From the cell containing the given text, extract its center point as (X, Y) coordinate. 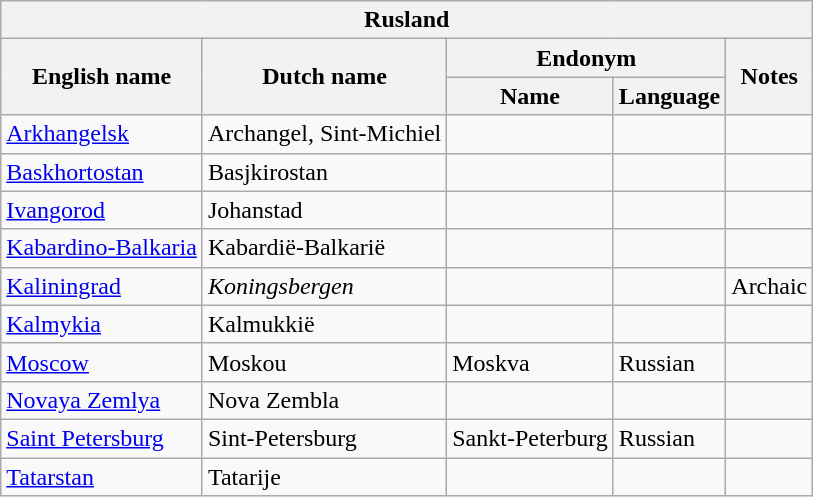
Ivangorod (102, 210)
Sint-Petersburg (324, 438)
Baskhortostan (102, 172)
Language (669, 96)
English name (102, 77)
Novaya Zemlya (102, 400)
Archaic (770, 286)
Basjkirostan (324, 172)
Kabardino-Balkaria (102, 248)
Kaliningrad (102, 286)
Dutch name (324, 77)
Archangel, Sint-Michiel (324, 134)
Tatarstan (102, 477)
Tatarije (324, 477)
Moskva (530, 362)
Sankt-Peterburg (530, 438)
Kalmykia (102, 324)
Moskou (324, 362)
Moscow (102, 362)
Rusland (407, 20)
Name (530, 96)
Koningsbergen (324, 286)
Nova Zembla (324, 400)
Notes (770, 77)
Arkhangelsk (102, 134)
Endonym (586, 58)
Saint Petersburg (102, 438)
Kabardië-Balkarië (324, 248)
Johanstad (324, 210)
Kalmukkië (324, 324)
